Return the [x, y] coordinate for the center point of the cell that contains the specified text.  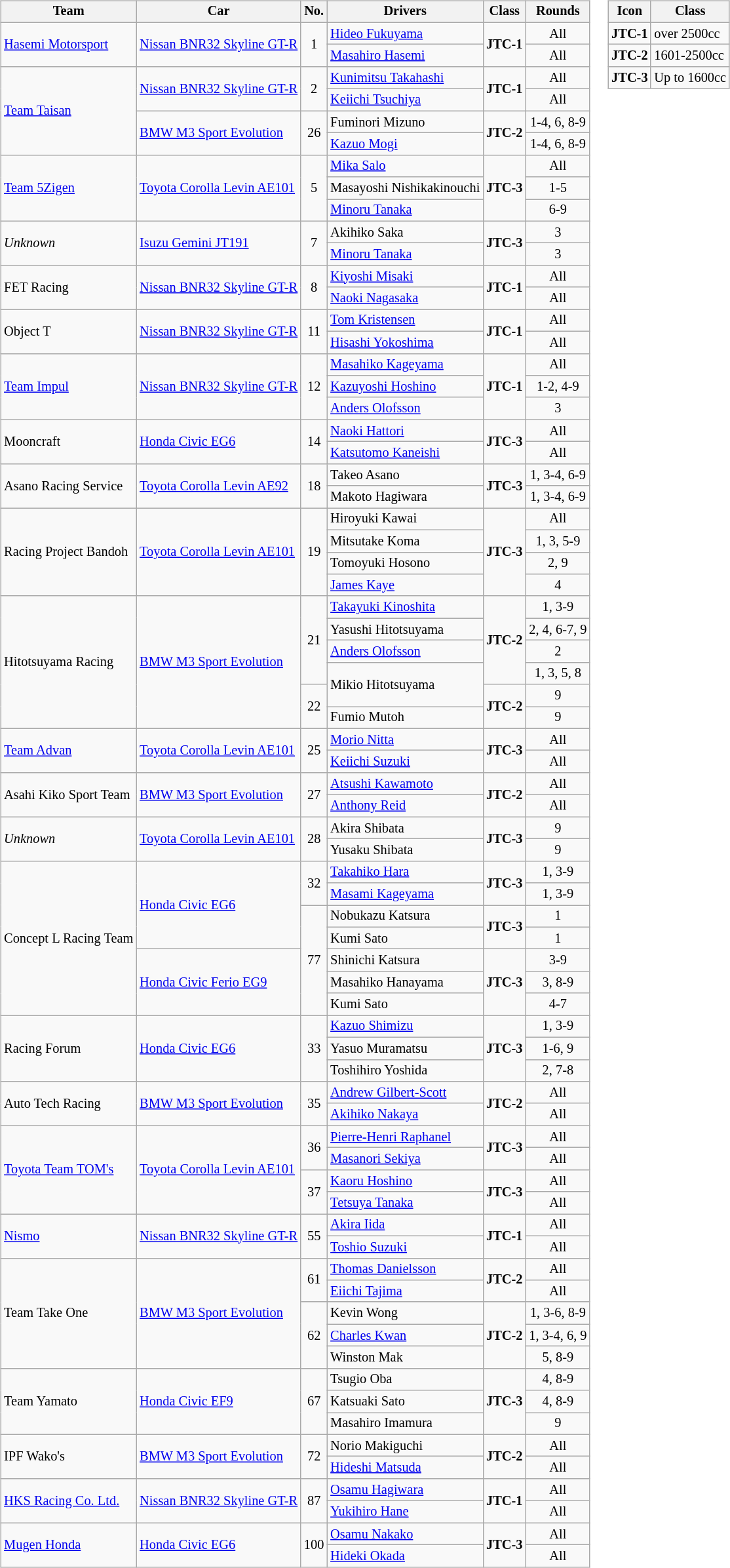
Asahi Kiko Sport Team [68, 794]
Akira Shibata [405, 828]
Yusaku Shibata [405, 850]
Hideo Fukuyama [405, 33]
Mika Salo [405, 166]
Mooncraft [68, 442]
Kevin Wong [405, 1313]
28 [314, 839]
Naoki Hattori [405, 431]
Team Take One [68, 1313]
Kazuyoshi Hoshino [405, 387]
87 [314, 1501]
32 [314, 882]
Car [219, 12]
Mitsutake Koma [405, 541]
33 [314, 1049]
Tomoyuki Hosono [405, 563]
Honda Civic EF9 [219, 1401]
Naoki Nagasaka [405, 298]
37 [314, 1192]
Masahiko Hanayama [405, 983]
Hiroyuki Kawai [405, 519]
Anthony Reid [405, 806]
Charles Kwan [405, 1335]
Pierre-Henri Raphanel [405, 1137]
2, 9 [558, 563]
Racing Forum [68, 1049]
Yasushi Hitotsuyama [405, 629]
72 [314, 1457]
Mugen Honda [68, 1544]
4 [558, 585]
Norio Makiguchi [405, 1445]
5 [314, 187]
James Kaye [405, 585]
Concept L Racing Team [68, 938]
1, 3-6, 8-9 [558, 1313]
3, 8-9 [558, 983]
Fuminori Mizuno [405, 122]
Takeo Asano [405, 475]
IPF Wako's [68, 1457]
Kiyoshi Misaki [405, 277]
8 [314, 287]
Toyota Team TOM's [68, 1169]
Masayoshi Nishikakinouchi [405, 188]
Masanori Sekiya [405, 1159]
25 [314, 750]
35 [314, 1104]
Kazuo Mogi [405, 144]
26 [314, 132]
Nobukazu Katsura [405, 916]
1-2, 4-9 [558, 387]
Kazuo Shimizu [405, 1027]
1, 3, 5, 8 [558, 673]
Masahiro Imamura [405, 1424]
77 [314, 960]
No. [314, 12]
62 [314, 1335]
Atsushi Kawamoto [405, 784]
Toshio Suzuki [405, 1247]
Nismo [68, 1236]
Thomas Danielsson [405, 1269]
Hideki Okada [405, 1556]
Takahiko Hara [405, 872]
6-9 [558, 210]
1-5 [558, 188]
Kaoru Hoshino [405, 1181]
Akira Iida [405, 1225]
Takayuki Kinoshita [405, 607]
Osamu Hagiwara [405, 1490]
Masami Kageyama [405, 894]
Team Yamato [68, 1401]
Makoto Hagiwara [405, 497]
11 [314, 332]
Kunimitsu Takahashi [405, 78]
18 [314, 485]
Isuzu Gemini JT191 [219, 243]
Team Advan [68, 750]
Eiichi Tajima [405, 1291]
Toshihiro Yoshida [405, 1070]
Icon [629, 12]
Hasemi Motorsport [68, 45]
Team 5Zigen [68, 187]
100 [314, 1544]
55 [314, 1236]
27 [314, 794]
Hitotsuyama Racing [68, 662]
Winston Mak [405, 1358]
over 2500cc [690, 33]
Object T [68, 332]
1601-2500cc [690, 56]
Akihiko Nakaya [405, 1114]
Hisashi Yokoshima [405, 342]
5, 8-9 [558, 1358]
Masahiko Kageyama [405, 364]
Rounds [558, 12]
HKS Racing Co. Ltd. [68, 1501]
Tsugio Oba [405, 1379]
Fumio Mutoh [405, 718]
Osamu Nakako [405, 1534]
Morio Nitta [405, 739]
14 [314, 442]
Tom Kristensen [405, 321]
Hideshi Matsuda [405, 1468]
Honda Civic Ferio EG9 [219, 982]
7 [314, 243]
Keiichi Tsuchiya [405, 100]
36 [314, 1147]
21 [314, 640]
Racing Project Bandoh [68, 552]
Drivers [405, 12]
12 [314, 387]
19 [314, 552]
Team [68, 12]
Masahiro Hasemi [405, 56]
Up to 1600cc [690, 78]
Keiichi Suzuki [405, 762]
Team Impul [68, 387]
4-7 [558, 1004]
Akihiko Saka [405, 232]
67 [314, 1401]
FET Racing [68, 287]
Andrew Gilbert-Scott [405, 1093]
Yasuo Muramatsu [405, 1048]
3-9 [558, 960]
Team Taisan [68, 111]
1-6, 9 [558, 1048]
1, 3, 5-9 [558, 541]
Auto Tech Racing [68, 1104]
1, 3-4, 6, 9 [558, 1335]
Katsuaki Sato [405, 1401]
22 [314, 707]
Shinichi Katsura [405, 960]
Asano Racing Service [68, 485]
Tetsuya Tanaka [405, 1203]
2, 7-8 [558, 1070]
2, 4, 6-7, 9 [558, 629]
Yukihiro Hane [405, 1512]
Katsutomo Kaneishi [405, 453]
Toyota Corolla Levin AE92 [219, 485]
61 [314, 1280]
Mikio Hitotsuyama [405, 684]
